Find where the given text appears and provide that cell's center as [X, Y] coordinate. 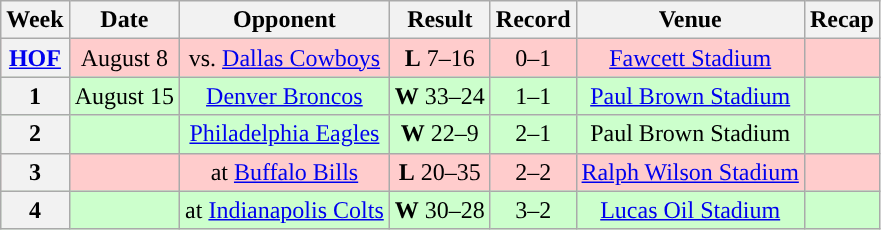
W 22–9 [440, 134]
3 [35, 172]
L 20–35 [440, 172]
Recap [842, 20]
vs. Dallas Cowboys [285, 58]
2–1 [533, 134]
Philadelphia Eagles [285, 134]
2–2 [533, 172]
1 [35, 96]
0–1 [533, 58]
L 7–16 [440, 58]
Venue [690, 20]
at Buffalo Bills [285, 172]
HOF [35, 58]
Ralph Wilson Stadium [690, 172]
Date [124, 20]
Lucas Oil Stadium [690, 210]
Result [440, 20]
August 15 [124, 96]
Opponent [285, 20]
4 [35, 210]
Record [533, 20]
at Indianapolis Colts [285, 210]
Week [35, 20]
2 [35, 134]
Fawcett Stadium [690, 58]
Denver Broncos [285, 96]
W 30–28 [440, 210]
3–2 [533, 210]
August 8 [124, 58]
W 33–24 [440, 96]
1–1 [533, 96]
